Identify which cell holds the provided text, then report its [X, Y] central coordinate. 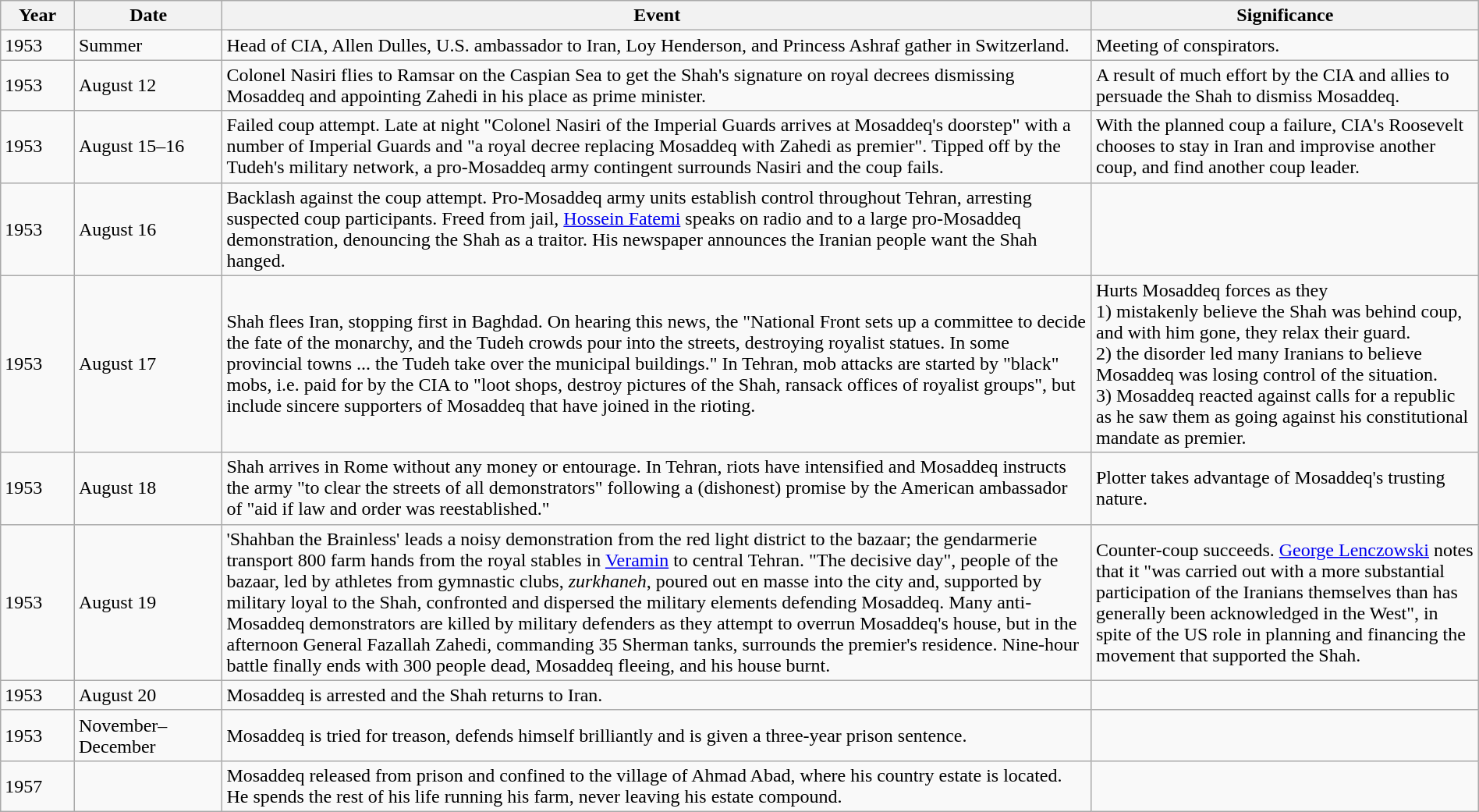
November–December [148, 735]
Year [37, 16]
August 16 [148, 229]
August 20 [148, 695]
Head of CIA, Allen Dulles, U.S. ambassador to Iran, Loy Henderson, and Princess Ashraf gather in Switzerland. [657, 45]
August 12 [148, 86]
Mosaddeq is tried for treason, defends himself brilliantly and is given a three-year prison sentence. [657, 735]
August 19 [148, 602]
A result of much effort by the CIA and allies to persuade the Shah to dismiss Mosaddeq. [1285, 86]
August 17 [148, 363]
August 15–16 [148, 147]
Mosaddeq is arrested and the Shah returns to Iran. [657, 695]
Date [148, 16]
1957 [37, 786]
Significance [1285, 16]
Summer [148, 45]
August 18 [148, 488]
Plotter takes advantage of Mosaddeq's trusting nature. [1285, 488]
Event [657, 16]
With the planned coup a failure, CIA's Roosevelt chooses to stay in Iran and improvise another coup, and find another coup leader. [1285, 147]
Meeting of conspirators. [1285, 45]
